For the text-containing cell, return its midpoint in (X, Y) coordinate format. 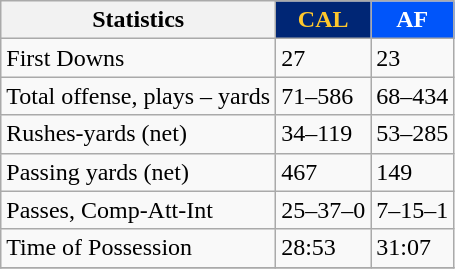
34–119 (324, 134)
AF (412, 20)
Passing yards (net) (138, 172)
467 (324, 172)
Time of Possession (138, 248)
Statistics (138, 20)
27 (324, 58)
CAL (324, 20)
149 (412, 172)
7–15–1 (412, 210)
Rushes-yards (net) (138, 134)
71–586 (324, 96)
31:07 (412, 248)
53–285 (412, 134)
23 (412, 58)
28:53 (324, 248)
First Downs (138, 58)
Passes, Comp-Att-Int (138, 210)
68–434 (412, 96)
Total offense, plays – yards (138, 96)
25–37–0 (324, 210)
